Scan for the cell matching the given text and deliver its [X, Y] coordinate at center. 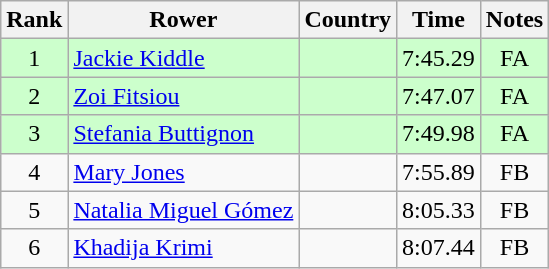
Jackie Kiddle [184, 58]
6 [34, 248]
7:47.07 [439, 96]
7:49.98 [439, 134]
8:07.44 [439, 248]
7:55.89 [439, 172]
Zoi Fitsiou [184, 96]
7:45.29 [439, 58]
2 [34, 96]
Notes [514, 20]
8:05.33 [439, 210]
Stefania Buttignon [184, 134]
Mary Jones [184, 172]
Khadija Krimi [184, 248]
Rank [34, 20]
Rower [184, 20]
3 [34, 134]
Time [439, 20]
Natalia Miguel Gómez [184, 210]
4 [34, 172]
5 [34, 210]
Country [348, 20]
1 [34, 58]
